Scan for the cell matching the given text and deliver its (X, Y) coordinate at center. 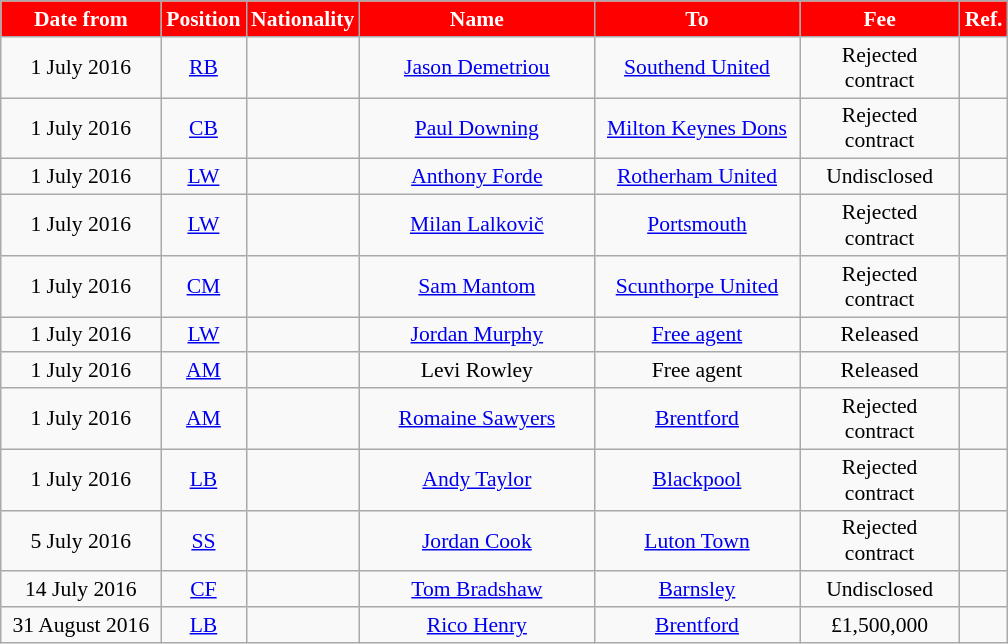
Sam Mantom (476, 286)
Anthony Forde (476, 177)
Ref. (984, 19)
Nationality (302, 19)
Rotherham United (696, 177)
Romaine Sawyers (476, 418)
Barnsley (696, 590)
Andy Taylor (476, 480)
Milton Keynes Dons (696, 128)
£1,500,000 (880, 625)
Luton Town (696, 540)
Jordan Murphy (476, 335)
Levi Rowley (476, 371)
5 July 2016 (81, 540)
Blackpool (696, 480)
Name (476, 19)
Milan Lalkovič (476, 226)
SS (204, 540)
CF (204, 590)
Scunthorpe United (696, 286)
Fee (880, 19)
CB (204, 128)
Rico Henry (476, 625)
Position (204, 19)
Jason Demetriou (476, 68)
Paul Downing (476, 128)
To (696, 19)
Jordan Cook (476, 540)
CM (204, 286)
RB (204, 68)
14 July 2016 (81, 590)
Southend United (696, 68)
Tom Bradshaw (476, 590)
Date from (81, 19)
Portsmouth (696, 226)
31 August 2016 (81, 625)
